Determine the [x, y] coordinate at the center of the cell enclosing the given text.  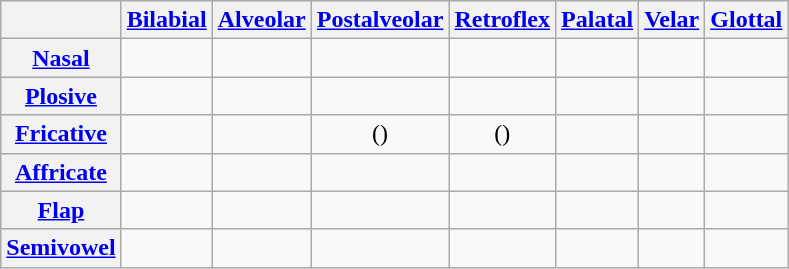
Affricate [61, 172]
Postalveolar [380, 20]
Flap [61, 210]
Velar [672, 20]
Glottal [746, 20]
Palatal [598, 20]
Nasal [61, 58]
Retroflex [502, 20]
Alveolar [262, 20]
Bilabial [166, 20]
Semivowel [61, 248]
Fricative [61, 134]
Plosive [61, 96]
